Output the [x, y] coordinate of the center of the cell containing the given text.  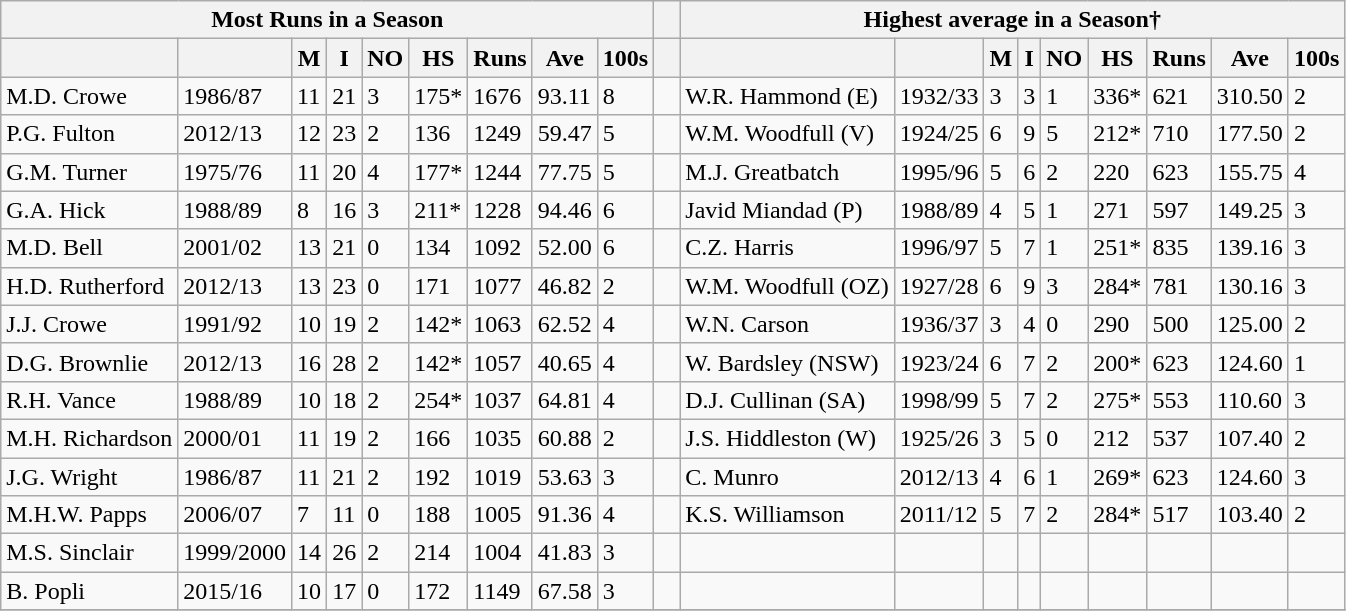
52.00 [564, 248]
103.40 [1250, 515]
251* [1118, 248]
149.25 [1250, 210]
J.G. Wright [90, 477]
125.00 [1250, 324]
1035 [500, 438]
K.S. Williamson [787, 515]
597 [1179, 210]
621 [1179, 96]
136 [438, 134]
M.D. Bell [90, 248]
172 [438, 591]
41.83 [564, 553]
336* [1118, 96]
835 [1179, 248]
1228 [500, 210]
62.52 [564, 324]
192 [438, 477]
1676 [500, 96]
Most Runs in a Season [328, 20]
14 [310, 553]
M.S. Sinclair [90, 553]
139.16 [1250, 248]
28 [344, 362]
Highest average in a Season† [1012, 20]
1244 [500, 172]
77.75 [564, 172]
175* [438, 96]
1936/37 [939, 324]
155.75 [1250, 172]
220 [1118, 172]
212 [1118, 438]
Javid Miandad (P) [787, 210]
1004 [500, 553]
171 [438, 286]
1092 [500, 248]
M.D. Crowe [90, 96]
1249 [500, 134]
1077 [500, 286]
40.65 [564, 362]
166 [438, 438]
1005 [500, 515]
214 [438, 553]
275* [1118, 400]
553 [1179, 400]
1975/76 [235, 172]
G.M. Turner [90, 172]
59.47 [564, 134]
710 [1179, 134]
1037 [500, 400]
M.J. Greatbatch [787, 172]
1995/96 [939, 172]
W.M. Woodfull (OZ) [787, 286]
P.G. Fulton [90, 134]
290 [1118, 324]
269* [1118, 477]
1063 [500, 324]
18 [344, 400]
1149 [500, 591]
200* [1118, 362]
D.G. Brownlie [90, 362]
C. Munro [787, 477]
2015/16 [235, 591]
91.36 [564, 515]
212* [1118, 134]
2011/12 [939, 515]
C.Z. Harris [787, 248]
781 [1179, 286]
60.88 [564, 438]
177* [438, 172]
211* [438, 210]
46.82 [564, 286]
130.16 [1250, 286]
M.H.W. Papps [90, 515]
500 [1179, 324]
12 [310, 134]
53.63 [564, 477]
188 [438, 515]
1925/26 [939, 438]
R.H. Vance [90, 400]
1924/25 [939, 134]
107.40 [1250, 438]
1923/24 [939, 362]
1999/2000 [235, 553]
H.D. Rutherford [90, 286]
1991/92 [235, 324]
177.50 [1250, 134]
W.N. Carson [787, 324]
J.J. Crowe [90, 324]
20 [344, 172]
2001/02 [235, 248]
93.11 [564, 96]
W.M. Woodfull (V) [787, 134]
2006/07 [235, 515]
310.50 [1250, 96]
J.S. Hiddleston (W) [787, 438]
D.J. Cullinan (SA) [787, 400]
110.60 [1250, 400]
W. Bardsley (NSW) [787, 362]
1057 [500, 362]
1927/28 [939, 286]
67.58 [564, 591]
2000/01 [235, 438]
94.46 [564, 210]
M.H. Richardson [90, 438]
1996/97 [939, 248]
254* [438, 400]
G.A. Hick [90, 210]
517 [1179, 515]
B. Popli [90, 591]
W.R. Hammond (E) [787, 96]
26 [344, 553]
134 [438, 248]
17 [344, 591]
1019 [500, 477]
537 [1179, 438]
271 [1118, 210]
1932/33 [939, 96]
1998/99 [939, 400]
64.81 [564, 400]
